Scan for the cell matching the given text and deliver its [X, Y] coordinate at center. 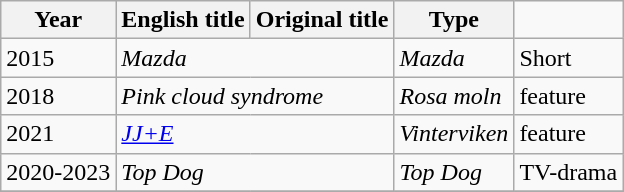
TV-drama [568, 172]
Original title [322, 20]
English title [183, 20]
Year [58, 20]
2018 [58, 96]
2020-2023 [58, 172]
Vinterviken [454, 134]
Type [454, 20]
2021 [58, 134]
JJ+E [255, 134]
Rosa moln [454, 96]
2015 [58, 58]
Pink cloud syndrome [255, 96]
Short [568, 58]
